For the text-containing cell, return its midpoint in [X, Y] coordinate format. 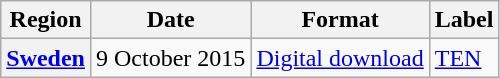
Region [46, 20]
Format [340, 20]
Date [170, 20]
9 October 2015 [170, 58]
TEN [464, 58]
Label [464, 20]
Sweden [46, 58]
Digital download [340, 58]
